Search for the cell housing the specified text and yield its (X, Y) center coordinate. 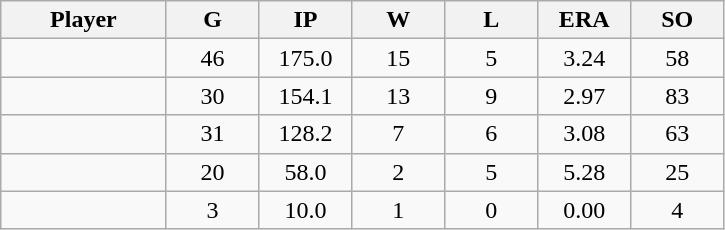
IP (306, 20)
9 (492, 96)
31 (212, 134)
2.97 (584, 96)
15 (398, 58)
0.00 (584, 210)
20 (212, 172)
W (398, 20)
154.1 (306, 96)
6 (492, 134)
5.28 (584, 172)
0 (492, 210)
25 (678, 172)
SO (678, 20)
G (212, 20)
4 (678, 210)
3.08 (584, 134)
Player (84, 20)
7 (398, 134)
L (492, 20)
83 (678, 96)
58.0 (306, 172)
3 (212, 210)
128.2 (306, 134)
63 (678, 134)
3.24 (584, 58)
58 (678, 58)
175.0 (306, 58)
2 (398, 172)
13 (398, 96)
ERA (584, 20)
10.0 (306, 210)
46 (212, 58)
1 (398, 210)
30 (212, 96)
